Scan for the cell matching the given text and deliver its (X, Y) coordinate at center. 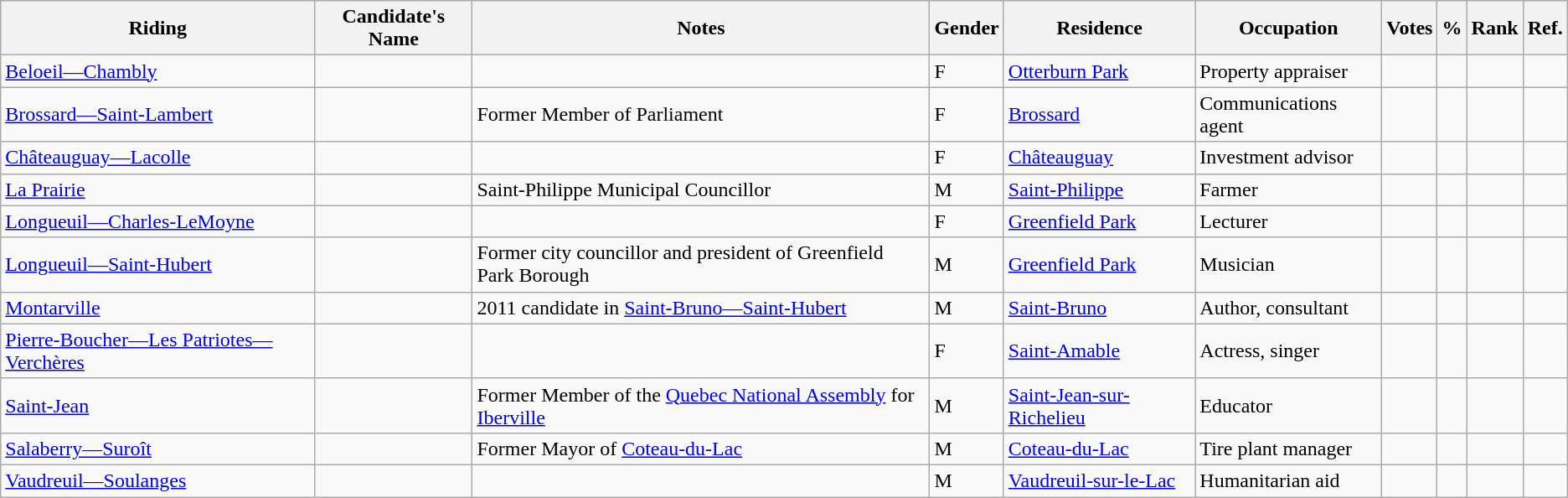
Saint-Amable (1099, 350)
Votes (1410, 29)
Musician (1288, 265)
Humanitarian aid (1288, 480)
Longueuil—Saint-Hubert (157, 265)
2011 candidate in Saint-Bruno—Saint-Hubert (701, 308)
Farmer (1288, 189)
Otterburn Park (1099, 71)
Saint-Philippe Municipal Councillor (701, 189)
Pierre-Boucher—Les Patriotes—Verchères (157, 350)
Occupation (1288, 29)
Former Member of the Quebec National Assembly for Iberville (701, 406)
Gender (967, 29)
Saint-Jean (157, 406)
Communications agent (1288, 114)
Brossard—Saint-Lambert (157, 114)
Educator (1288, 406)
La Prairie (157, 189)
Actress, singer (1288, 350)
Châteauguay—Lacolle (157, 158)
Saint-Bruno (1099, 308)
Riding (157, 29)
Vaudreuil-sur-le-Lac (1099, 480)
Lecturer (1288, 221)
Residence (1099, 29)
Candidate's Name (394, 29)
Saint-Jean-sur-Richelieu (1099, 406)
Longueuil—Charles-LeMoyne (157, 221)
Saint-Philippe (1099, 189)
Châteauguay (1099, 158)
Tire plant manager (1288, 449)
Ref. (1545, 29)
% (1452, 29)
Vaudreuil—Soulanges (157, 480)
Salaberry—Suroît (157, 449)
Former Member of Parliament (701, 114)
Brossard (1099, 114)
Author, consultant (1288, 308)
Montarville (157, 308)
Notes (701, 29)
Rank (1494, 29)
Former city councillor and president of Greenfield Park Borough (701, 265)
Coteau-du-Lac (1099, 449)
Investment advisor (1288, 158)
Property appraiser (1288, 71)
Former Mayor of Coteau-du-Lac (701, 449)
Beloeil—Chambly (157, 71)
